Locate the cell with the specified text and output its (X, Y) center coordinate. 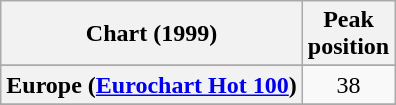
38 (348, 85)
Chart (1999) (152, 34)
Europe (Eurochart Hot 100) (152, 85)
Peakposition (348, 34)
